Capture the cell that displays the provided text and extract its (X, Y) central coordinate. 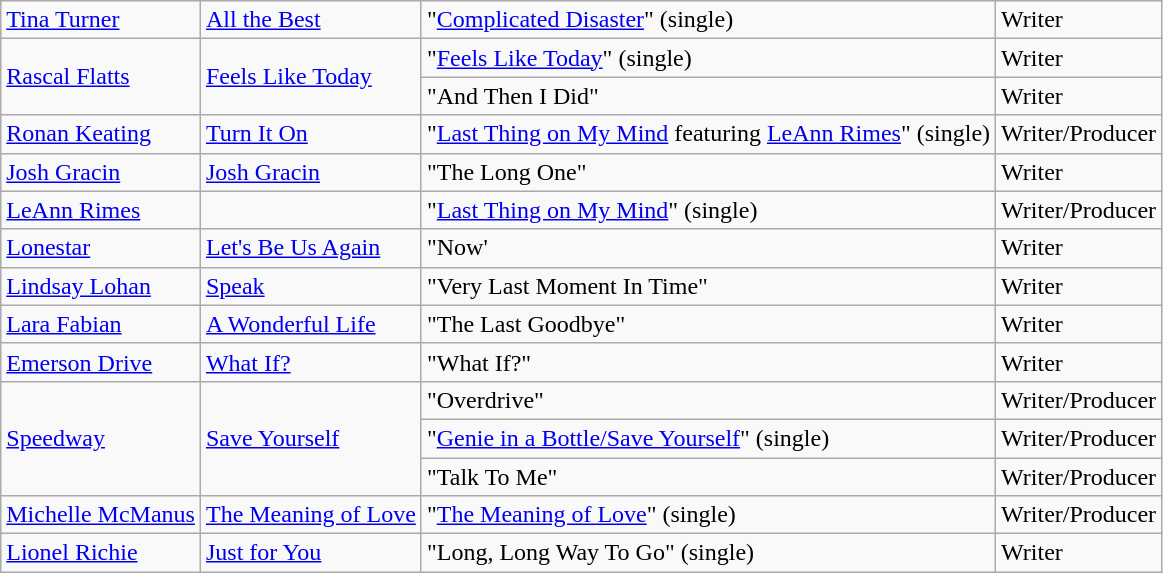
"The Last Goodbye" (708, 324)
The Meaning of Love (310, 515)
"Now' (708, 248)
Speak (310, 286)
"What If?" (708, 362)
Let's Be Us Again (310, 248)
"Feels Like Today" (single) (708, 58)
"Genie in a Bottle/Save Yourself" (single) (708, 438)
Just for You (310, 553)
Lindsay Lohan (101, 286)
Tina Turner (101, 20)
All the Best (310, 20)
Speedway (101, 438)
Ronan Keating (101, 134)
"The Meaning of Love" (single) (708, 515)
Lonestar (101, 248)
Lionel Richie (101, 553)
What If? (310, 362)
"Complicated Disaster" (single) (708, 20)
"Talk To Me" (708, 477)
A Wonderful Life (310, 324)
Save Yourself (310, 438)
"The Long One" (708, 172)
"And Then I Did" (708, 96)
Lara Fabian (101, 324)
Turn It On (310, 134)
Feels Like Today (310, 77)
Rascal Flatts (101, 77)
"Overdrive" (708, 400)
"Very Last Moment In Time" (708, 286)
"Last Thing on My Mind" (single) (708, 210)
"Last Thing on My Mind featuring LeAnn Rimes" (single) (708, 134)
LeAnn Rimes (101, 210)
Michelle McManus (101, 515)
"Long, Long Way To Go" (single) (708, 553)
Emerson Drive (101, 362)
